Identify which cell holds the provided text, then report its (x, y) central coordinate. 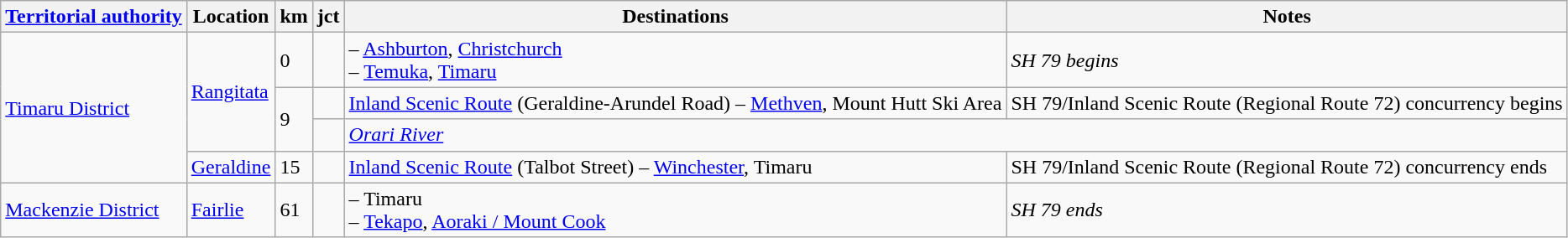
Fairlie (231, 210)
Inland Scenic Route (Talbot Street) – Winchester, Timaru (675, 167)
Orari River (955, 135)
SH 79 ends (1287, 210)
15 (294, 167)
Destinations (675, 17)
Inland Scenic Route (Geraldine-Arundel Road) – Methven, Mount Hutt Ski Area (675, 103)
Territorial authority (94, 17)
Geraldine (231, 167)
Location (231, 17)
61 (294, 210)
km (294, 17)
0 (294, 60)
– Ashburton, Christchurch – Temuka, Timaru (675, 60)
SH 79/Inland Scenic Route (Regional Route 72) concurrency ends (1287, 167)
Mackenzie District (94, 210)
SH 79 begins (1287, 60)
Timaru District (94, 107)
SH 79/Inland Scenic Route (Regional Route 72) concurrency begins (1287, 103)
jct (328, 17)
9 (294, 119)
– Timaru – Tekapo, Aoraki / Mount Cook (675, 210)
Notes (1287, 17)
Rangitata (231, 92)
